Scan for the cell matching the given text and deliver its [x, y] coordinate at center. 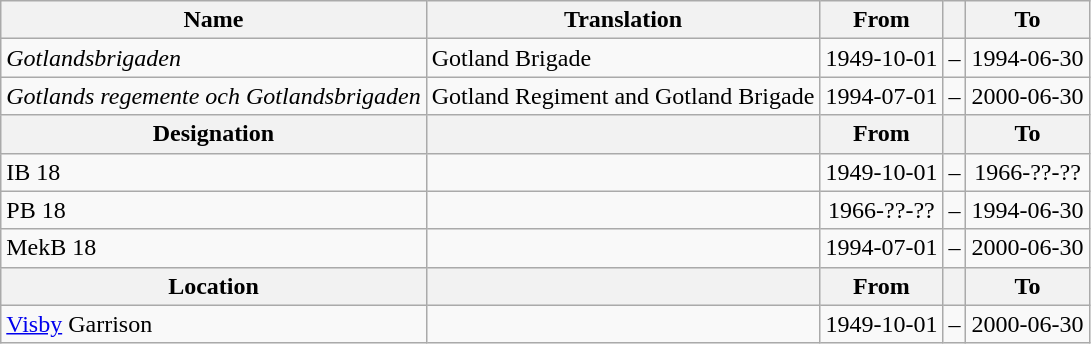
Gotland Brigade [623, 58]
MekB 18 [214, 248]
Visby Garrison [214, 324]
Gotland Regiment and Gotland Brigade [623, 96]
Gotlandsbrigaden [214, 58]
Name [214, 20]
PB 18 [214, 210]
IB 18 [214, 172]
Designation [214, 134]
Translation [623, 20]
Gotlands regemente och Gotlandsbrigaden [214, 96]
Location [214, 286]
